Determine the (x, y) coordinate at the center of the cell enclosing the given text.  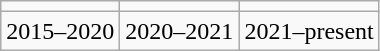
2015–2020 (60, 31)
2021–present (309, 31)
2020–2021 (180, 31)
